Determine the [x, y] coordinate at the center of the cell enclosing the given text.  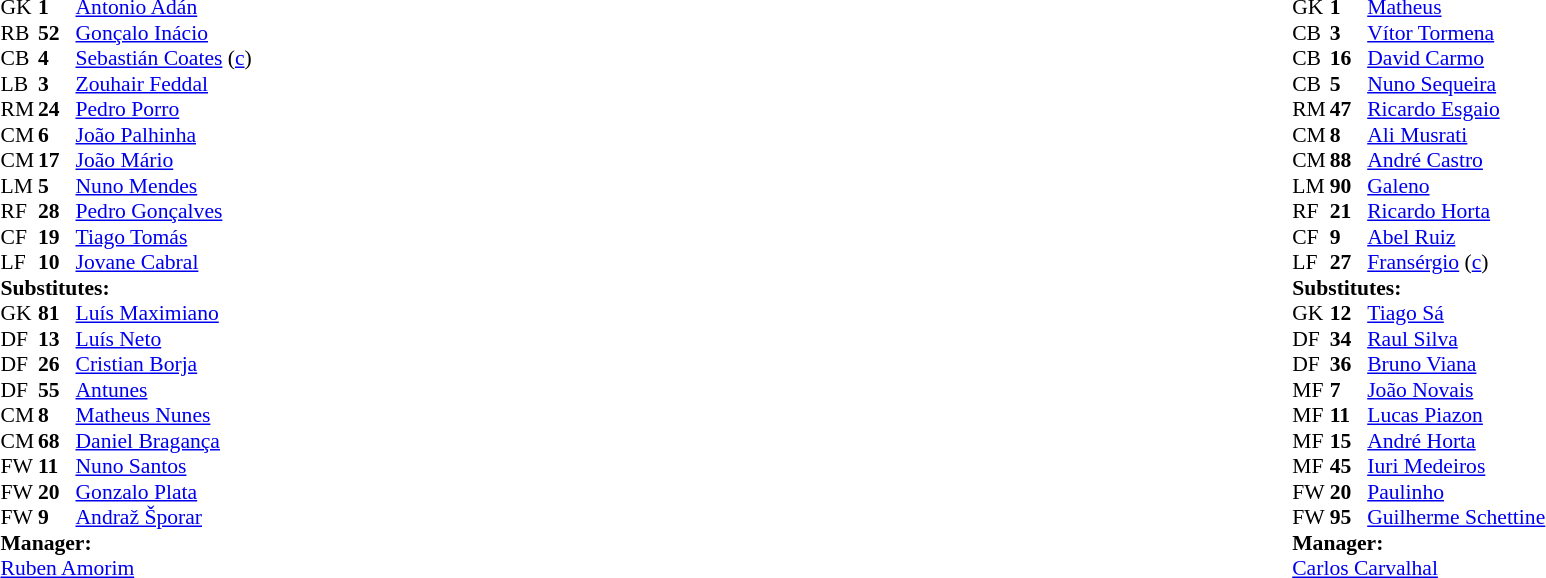
45 [1349, 467]
Ali Musrati [1456, 135]
95 [1349, 517]
Cristian Borja [164, 365]
88 [1349, 161]
Raul Silva [1456, 339]
Sebastián Coates (c) [164, 59]
Gonçalo Inácio [164, 33]
10 [57, 263]
João Mário [164, 161]
André Castro [1456, 161]
26 [57, 365]
Zouhair Feddal [164, 84]
Andraž Šporar [164, 517]
15 [1349, 441]
RB [19, 33]
81 [57, 313]
Luís Maximiano [164, 313]
6 [57, 135]
Matheus Nunes [164, 415]
90 [1349, 186]
Bruno Viana [1456, 365]
19 [57, 237]
16 [1349, 59]
36 [1349, 365]
João Palhinha [164, 135]
Lucas Piazon [1456, 415]
27 [1349, 263]
André Horta [1456, 441]
Iuri Medeiros [1456, 467]
21 [1349, 211]
Gonzalo Plata [164, 492]
João Novais [1456, 390]
24 [57, 109]
Nuno Santos [164, 467]
Ricardo Esgaio [1456, 109]
Tiago Tomás [164, 237]
Nuno Sequeira [1456, 84]
Luís Neto [164, 339]
55 [57, 390]
Pedro Gonçalves [164, 211]
Nuno Mendes [164, 186]
Antunes [164, 390]
13 [57, 339]
Paulinho [1456, 492]
David Carmo [1456, 59]
Tiago Sá [1456, 313]
Guilherme Schettine [1456, 517]
Vítor Tormena [1456, 33]
Jovane Cabral [164, 263]
68 [57, 441]
LB [19, 84]
34 [1349, 339]
7 [1349, 390]
47 [1349, 109]
28 [57, 211]
Daniel Bragança [164, 441]
Pedro Porro [164, 109]
Abel Ruiz [1456, 237]
17 [57, 161]
12 [1349, 313]
52 [57, 33]
Ricardo Horta [1456, 211]
Fransérgio (c) [1456, 263]
4 [57, 59]
Galeno [1456, 186]
